Detect which cell encompasses the target text, then output its [X, Y] center coordinate. 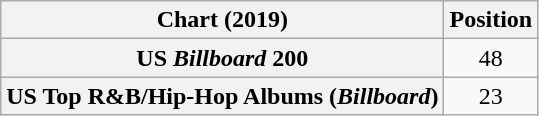
Position [491, 20]
48 [491, 58]
Chart (2019) [222, 20]
US Billboard 200 [222, 58]
23 [491, 96]
US Top R&B/Hip-Hop Albums (Billboard) [222, 96]
